Locate the cell with the specified text and output its [X, Y] center coordinate. 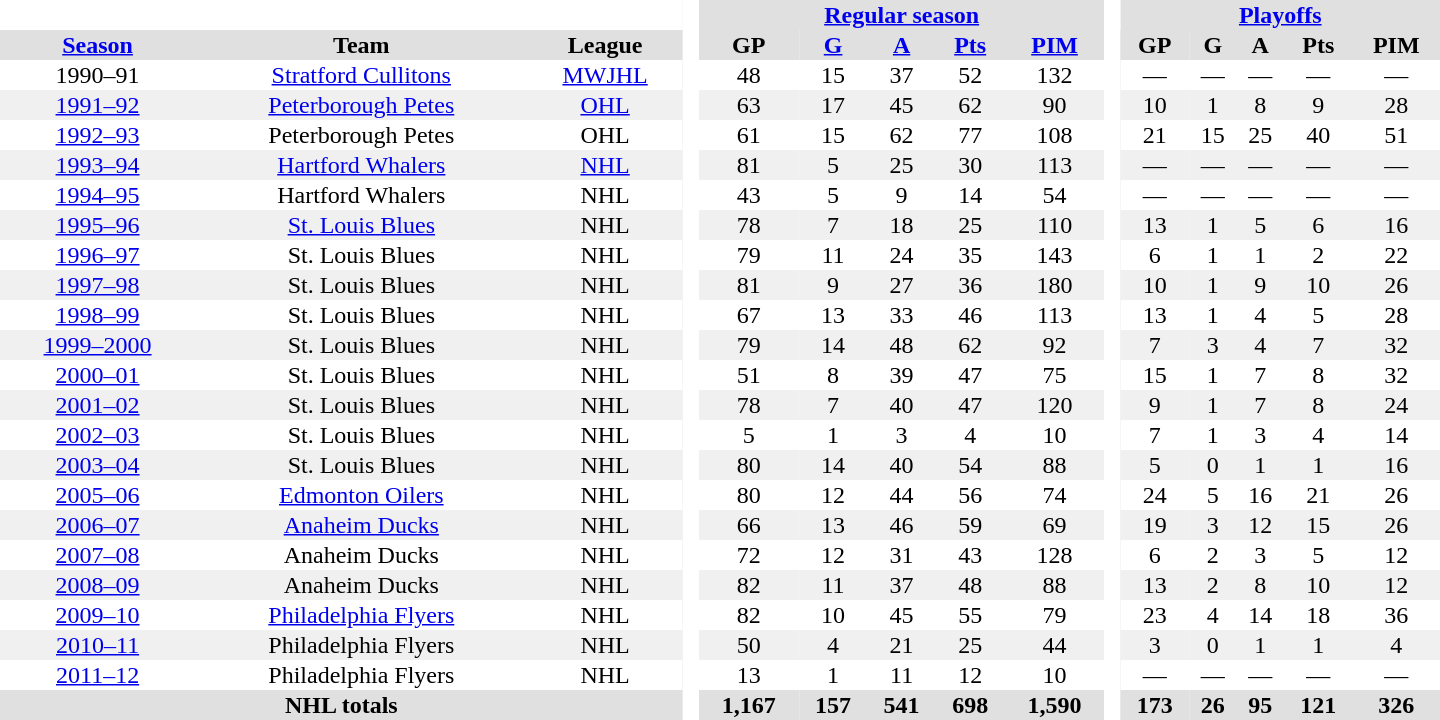
67 [749, 315]
74 [1054, 495]
MWJHL [604, 75]
69 [1054, 525]
92 [1054, 345]
1999–2000 [98, 345]
77 [970, 135]
2006–07 [98, 525]
2005–06 [98, 495]
1993–94 [98, 165]
75 [1054, 375]
1998–99 [98, 315]
173 [1154, 705]
128 [1054, 555]
2000–01 [98, 375]
61 [749, 135]
2009–10 [98, 615]
League [604, 45]
Edmonton Oilers [361, 495]
1,590 [1054, 705]
31 [902, 555]
1996–97 [98, 255]
59 [970, 525]
2001–02 [98, 405]
1992–93 [98, 135]
Season [98, 45]
39 [902, 375]
2010–11 [98, 645]
132 [1054, 75]
23 [1154, 615]
1994–95 [98, 195]
2007–08 [98, 555]
326 [1396, 705]
180 [1054, 285]
108 [1054, 135]
17 [834, 105]
66 [749, 525]
120 [1054, 405]
Team [361, 45]
35 [970, 255]
1,167 [749, 705]
2008–09 [98, 585]
63 [749, 105]
33 [902, 315]
121 [1318, 705]
143 [1054, 255]
2003–04 [98, 465]
30 [970, 165]
541 [902, 705]
50 [749, 645]
19 [1154, 525]
110 [1054, 225]
72 [749, 555]
55 [970, 615]
1991–92 [98, 105]
22 [1396, 255]
Stratford Cullitons [361, 75]
698 [970, 705]
NHL totals [342, 705]
1995–96 [98, 225]
27 [902, 285]
52 [970, 75]
95 [1260, 705]
56 [970, 495]
90 [1054, 105]
157 [834, 705]
2002–03 [98, 435]
Regular season [902, 15]
1997–98 [98, 285]
2011–12 [98, 675]
Playoffs [1280, 15]
1990–91 [98, 75]
